Determine the (X, Y) coordinate at the center of the cell enclosing the given text.  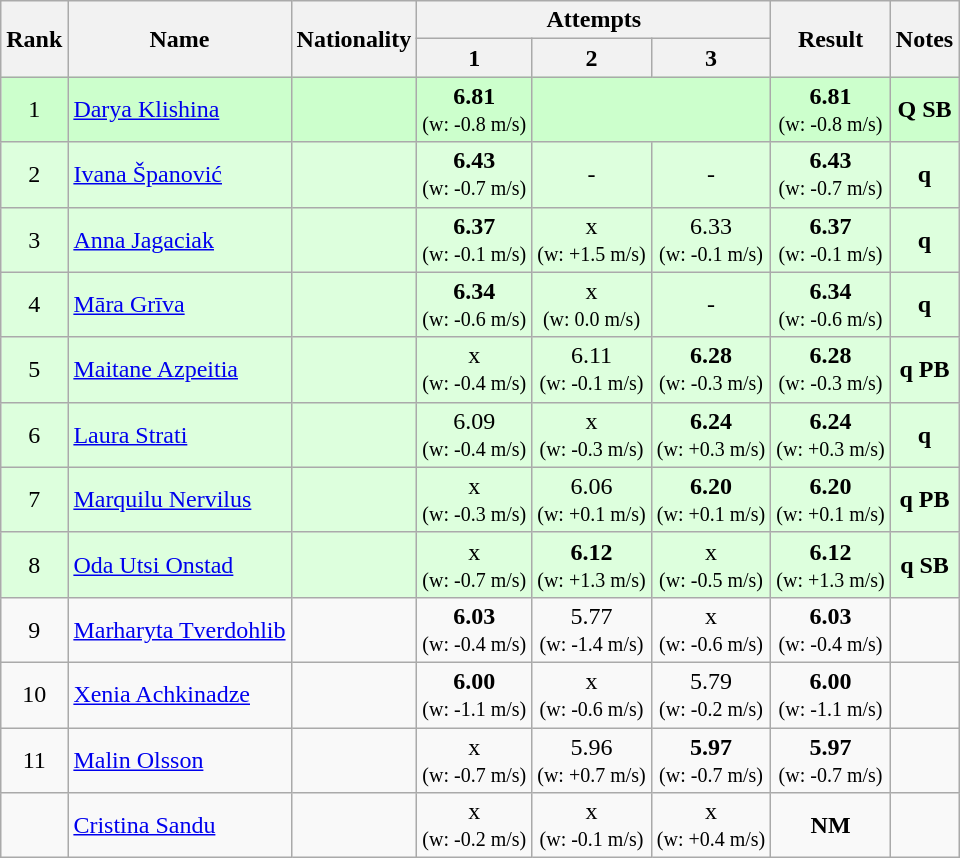
x (w: -0.5 m/s) (711, 564)
Q SB (924, 110)
11 (34, 760)
x (w: +1.5 m/s) (592, 240)
Malin Olsson (180, 760)
x (w: -0.2 m/s) (474, 826)
Ivana Španović (180, 174)
x (w: 0.0 m/s) (592, 304)
4 (34, 304)
Anna Jagaciak (180, 240)
Attempts (594, 20)
Rank (34, 39)
5.79 (w: -0.2 m/s) (711, 694)
9 (34, 630)
Māra Grīva (180, 304)
6.06 (w: +0.1 m/s) (592, 500)
6.33 (w: -0.1 m/s) (711, 240)
Notes (924, 39)
5.96 (w: +0.7 m/s) (592, 760)
x (w: +0.4 m/s) (711, 826)
Marquilu Nervilus (180, 500)
Marharyta Tverdohlib (180, 630)
5.77 (w: -1.4 m/s) (592, 630)
Cristina Sandu (180, 826)
6.11 (w: -0.1 m/s) (592, 370)
Name (180, 39)
x (w: -0.1 m/s) (592, 826)
NM (831, 826)
Oda Utsi Onstad (180, 564)
q SB (924, 564)
Nationality (354, 39)
Result (831, 39)
5 (34, 370)
10 (34, 694)
Laura Strati (180, 434)
6 (34, 434)
Xenia Achkinadze (180, 694)
7 (34, 500)
x (w: -0.4 m/s) (474, 370)
Maitane Azpeitia (180, 370)
Darya Klishina (180, 110)
6.09 (w: -0.4 m/s) (474, 434)
8 (34, 564)
